Extract the (X, Y) coordinate from the center of the cell holding the provided text.  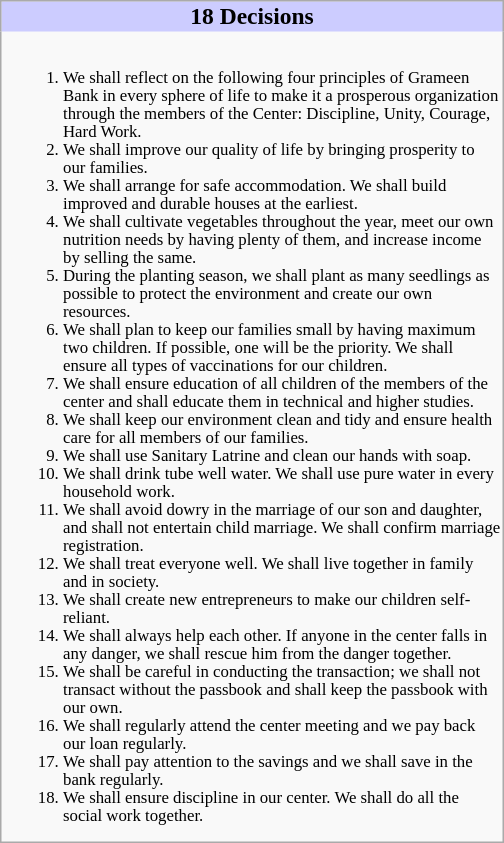
18 Decisions (252, 16)
